Identify which cell holds the provided text, then report its [x, y] central coordinate. 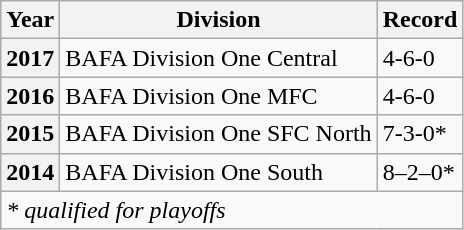
7-3-0* [420, 134]
2014 [30, 172]
* qualified for playoffs [232, 210]
2017 [30, 58]
Division [218, 20]
BAFA Division One MFC [218, 96]
2016 [30, 96]
BAFA Division One South [218, 172]
BAFA Division One Central [218, 58]
8–2–0* [420, 172]
BAFA Division One SFC North [218, 134]
Year [30, 20]
2015 [30, 134]
Record [420, 20]
